Scan for the cell matching the given text and deliver its (X, Y) coordinate at center. 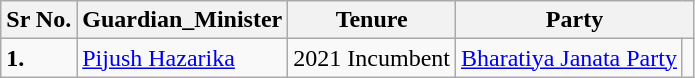
Guardian_Minister (182, 20)
2021 Incumbent (372, 58)
Party (574, 20)
Bharatiya Janata Party (568, 58)
Pijush Hazarika (182, 58)
Tenure (372, 20)
Sr No. (39, 20)
1. (39, 58)
